Output the [x, y] coordinate of the center of the cell containing the given text.  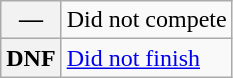
Did not finish [146, 58]
Did not compete [146, 20]
— [31, 20]
DNF [31, 58]
